Detect which cell encompasses the target text, then output its (x, y) center coordinate. 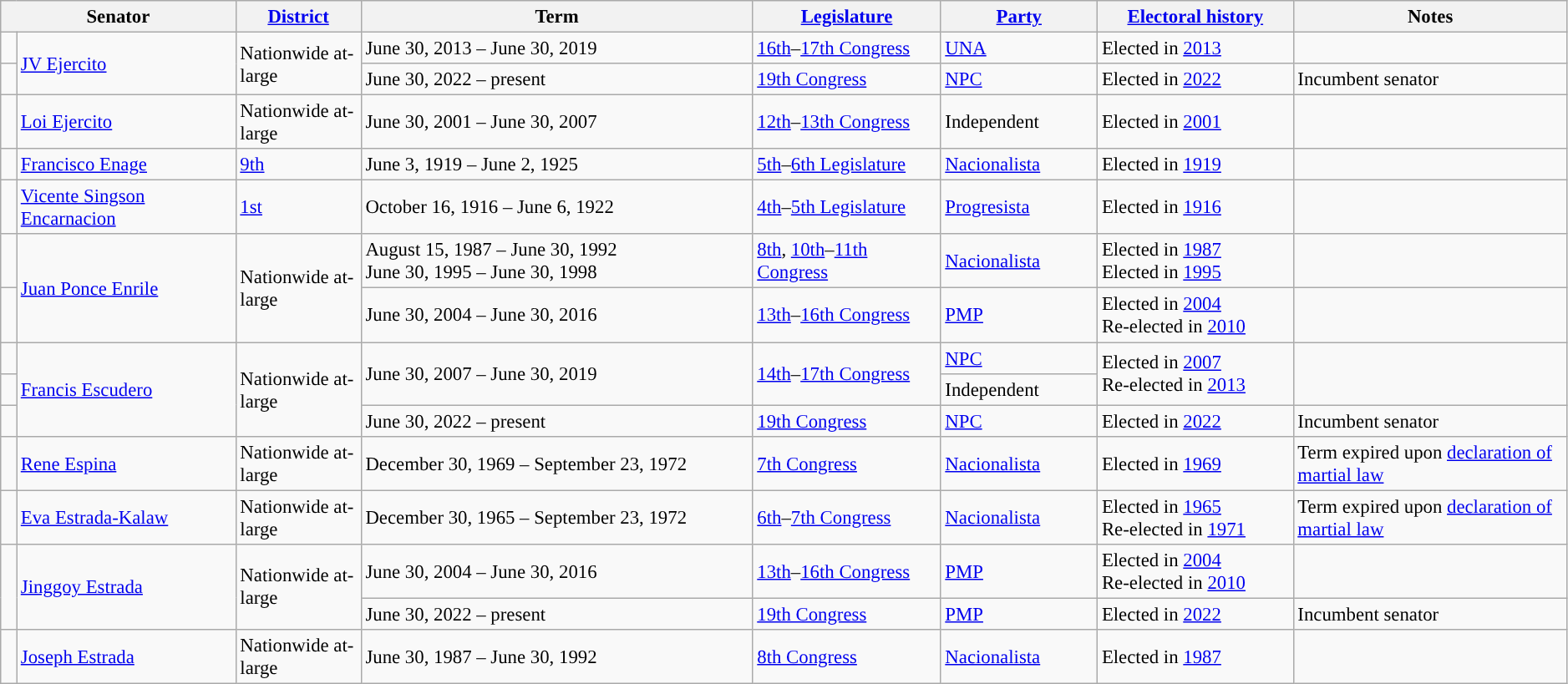
4th–5th Legislature (847, 207)
1st (298, 207)
8th Congress (847, 656)
JV Ejercito (127, 63)
Eva Estrada-Kalaw (127, 518)
Jinggoy Estrada (127, 587)
Elected in 1965Re-elected in 1971 (1195, 518)
August 15, 1987 – June 30, 1992June 30, 1995 – June 30, 1998 (556, 261)
Juan Ponce Enrile (127, 287)
Elected in 1919 (1195, 165)
June 30, 1987 – June 30, 1992 (556, 656)
Elected in 1987Elected in 1995 (1195, 261)
Elected in 1987 (1195, 656)
16th–17th Congress (847, 48)
Elected in 2007Re-elected in 2013 (1195, 374)
14th–17th Congress (847, 374)
UNA (1019, 48)
October 16, 1916 – June 6, 1922 (556, 207)
Senator (119, 17)
Term (556, 17)
6th–7th Congress (847, 518)
Francisco Enage (127, 165)
Elected in 1969 (1195, 463)
Loi Ejercito (127, 122)
Notes (1430, 17)
9th (298, 165)
District (298, 17)
Elected in 2001 (1195, 122)
December 30, 1965 – September 23, 1972 (556, 518)
Vicente Singson Encarnacion (127, 207)
Joseph Estrada (127, 656)
12th–13th Congress (847, 122)
8th, 10th–11th Congress (847, 261)
Francis Escudero (127, 389)
Electoral history (1195, 17)
5th–6th Legislature (847, 165)
December 30, 1969 – September 23, 1972 (556, 463)
June 30, 2001 – June 30, 2007 (556, 122)
Elected in 1916 (1195, 207)
Progresista (1019, 207)
Party (1019, 17)
Elected in 2013 (1195, 48)
7th Congress (847, 463)
June 30, 2007 – June 30, 2019 (556, 374)
Legislature (847, 17)
Rene Espina (127, 463)
June 30, 2013 – June 30, 2019 (556, 48)
June 3, 1919 – June 2, 1925 (556, 165)
